Search for the cell housing the specified text and yield its [x, y] center coordinate. 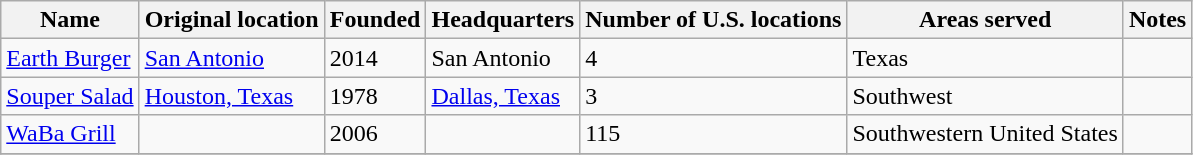
3 [714, 96]
Headquarters [503, 20]
2006 [375, 134]
Dallas, Texas [503, 96]
Southwestern United States [985, 134]
WaBa Grill [70, 134]
Souper Salad [70, 96]
Original location [232, 20]
Number of U.S. locations [714, 20]
4 [714, 58]
Earth Burger [70, 58]
Texas [985, 58]
Areas served [985, 20]
1978 [375, 96]
Notes [1157, 20]
Name [70, 20]
Houston, Texas [232, 96]
Southwest [985, 96]
Founded [375, 20]
115 [714, 134]
2014 [375, 58]
